Capture the cell that displays the provided text and extract its (x, y) central coordinate. 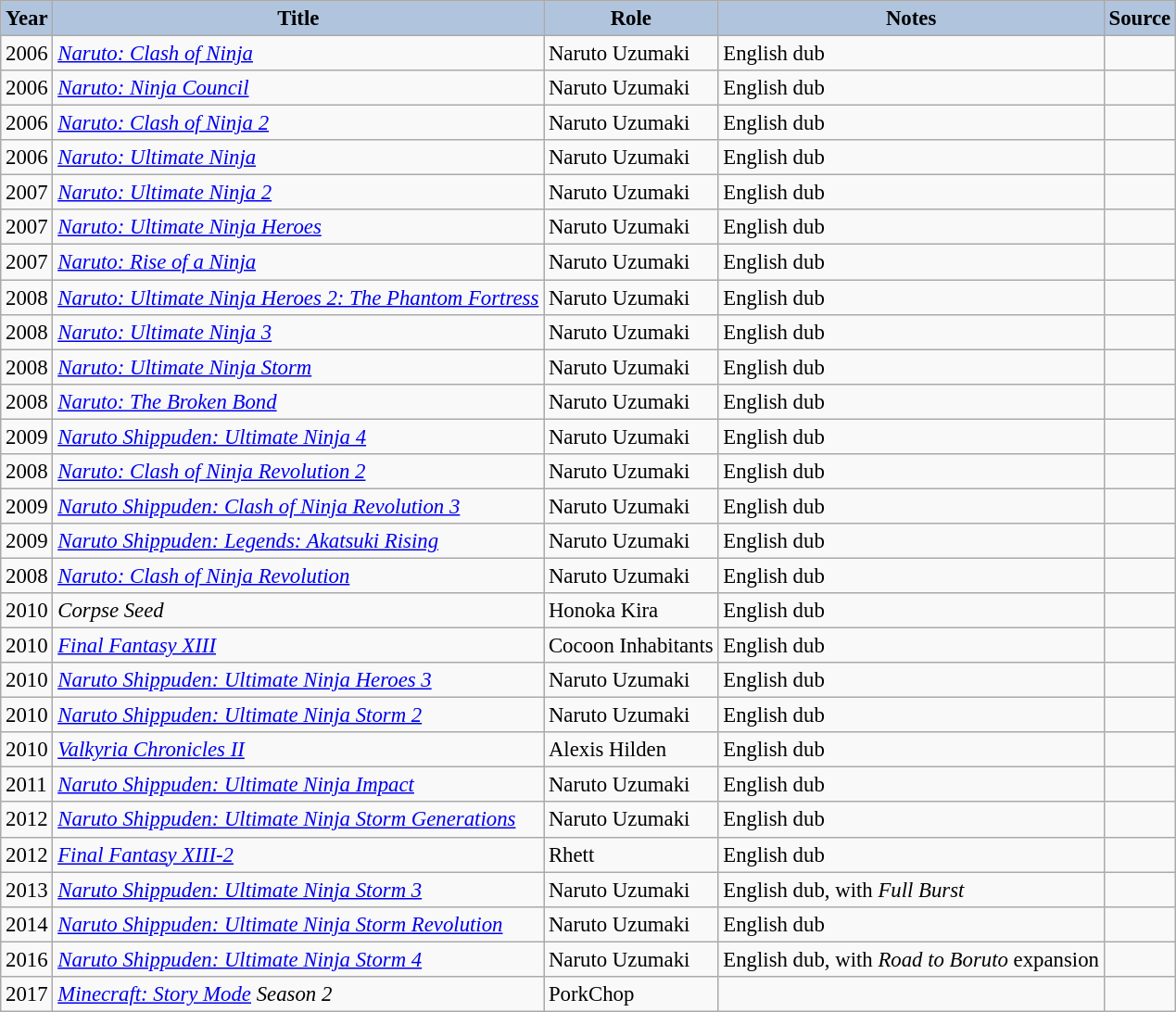
Final Fantasy XIII (298, 646)
Corpse Seed (298, 611)
Naruto Shippuden: Legends: Akatsuki Rising (298, 541)
Rhett (631, 854)
Naruto: Ultimate Ninja 3 (298, 332)
English dub, with Full Burst (911, 890)
Naruto: Rise of a Ninja (298, 262)
2013 (27, 890)
Naruto: Ultimate Ninja (298, 158)
English dub, with Road to Boruto expansion (911, 959)
Naruto: Ninja Council (298, 88)
Naruto: Ultimate Ninja 2 (298, 193)
Naruto Shippuden: Ultimate Ninja 4 (298, 436)
PorkChop (631, 994)
2011 (27, 785)
2014 (27, 924)
Alexis Hilden (631, 750)
Naruto: Clash of Ninja Revolution (298, 576)
Valkyria Chronicles II (298, 750)
2016 (27, 959)
Source (1140, 19)
Naruto: The Broken Bond (298, 401)
Cocoon Inhabitants (631, 646)
Naruto: Ultimate Ninja Heroes (298, 227)
Naruto Shippuden: Ultimate Ninja Storm Generations (298, 820)
Naruto Shippuden: Ultimate Ninja Storm Revolution (298, 924)
Role (631, 19)
Minecraft: Story Mode Season 2 (298, 994)
Naruto: Ultimate Ninja Storm (298, 367)
Naruto: Clash of Ninja Revolution 2 (298, 472)
Title (298, 19)
Naruto Shippuden: Ultimate Ninja Storm 2 (298, 715)
Naruto: Ultimate Ninja Heroes 2: The Phantom Fortress (298, 297)
Naruto: Clash of Ninja 2 (298, 123)
Honoka Kira (631, 611)
Naruto Shippuden: Ultimate Ninja Heroes 3 (298, 680)
Naruto: Clash of Ninja (298, 54)
Naruto Shippuden: Ultimate Ninja Storm 4 (298, 959)
Final Fantasy XIII-2 (298, 854)
Naruto Shippuden: Clash of Ninja Revolution 3 (298, 506)
Notes (911, 19)
2017 (27, 994)
Naruto Shippuden: Ultimate Ninja Impact (298, 785)
Year (27, 19)
Naruto Shippuden: Ultimate Ninja Storm 3 (298, 890)
